Identify which cell holds the provided text, then report its [x, y] central coordinate. 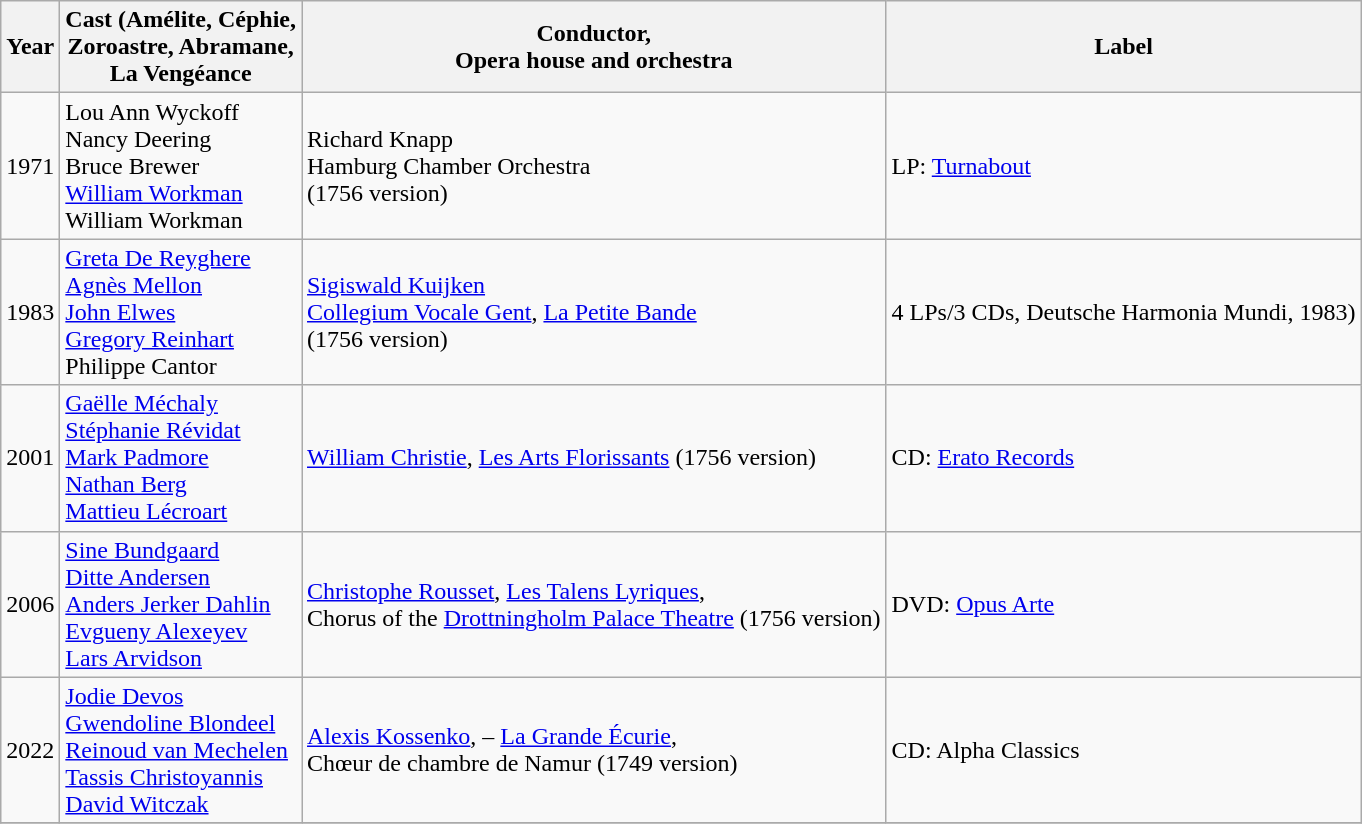
LP: Turnabout [1124, 166]
1983 [30, 312]
4 LPs/3 CDs, Deutsche Harmonia Mundi, 1983) [1124, 312]
Richard KnappHamburg Chamber Orchestra(1756 version) [594, 166]
Christophe Rousset, Les Talens Lyriques,Chorus of the Drottningholm Palace Theatre (1756 version) [594, 604]
CD: Alpha Classics [1124, 750]
2001 [30, 458]
Lou Ann WyckoffNancy DeeringBruce BrewerWilliam WorkmanWilliam Workman [181, 166]
Greta De ReyghereAgnès MellonJohn ElwesGregory ReinhartPhilippe Cantor [181, 312]
Year [30, 47]
Conductor,Opera house and orchestra [594, 47]
Cast (Amélite, Céphie,Zoroastre, Abramane,La Vengéance [181, 47]
Sine BundgaardDitte AndersenAnders Jerker DahlinEvgueny AlexeyevLars Arvidson [181, 604]
2006 [30, 604]
Label [1124, 47]
Alexis Kossenko, – La Grande Écurie,Chœur de chambre de Namur (1749 version) [594, 750]
CD: Erato Records [1124, 458]
2022 [30, 750]
DVD: Opus Arte [1124, 604]
Jodie DevosGwendoline BlondeelReinoud van MechelenTassis ChristoyannisDavid Witczak [181, 750]
1971 [30, 166]
William Christie, Les Arts Florissants (1756 version) [594, 458]
Gaëlle MéchalyStéphanie RévidatMark PadmoreNathan BergMattieu Lécroart [181, 458]
Sigiswald KuijkenCollegium Vocale Gent, La Petite Bande(1756 version) [594, 312]
